Return [X, Y] of the center of cell containing provided text 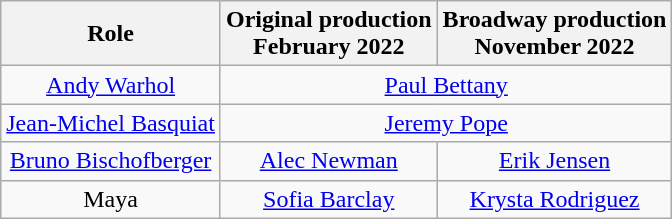
Andy Warhol [111, 85]
Sofia Barclay [328, 199]
Jean-Michel Basquiat [111, 123]
Bruno Bischofberger [111, 161]
Role [111, 34]
Erik Jensen [554, 161]
Broadway productionNovember 2022 [554, 34]
Paul Bettany [446, 85]
Original productionFebruary 2022 [328, 34]
Jeremy Pope [446, 123]
Alec Newman [328, 161]
Maya [111, 199]
Krysta Rodriguez [554, 199]
